Provide the [x, y] coordinate of the cell's center where the given text is located.  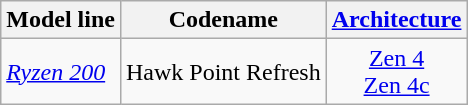
Hawk Point Refresh [223, 72]
Codename [223, 20]
Zen 4Zen 4c [396, 72]
Architecture [396, 20]
Ryzen 200 [61, 72]
Model line [61, 20]
